Scan for the cell matching the given text and deliver its (x, y) coordinate at center. 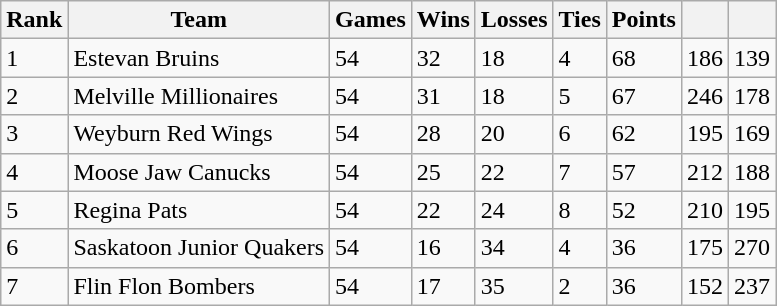
52 (644, 210)
8 (580, 210)
Losses (514, 20)
34 (514, 248)
246 (704, 96)
16 (443, 248)
Flin Flon Bombers (199, 286)
Rank (34, 20)
237 (752, 286)
24 (514, 210)
17 (443, 286)
35 (514, 286)
152 (704, 286)
68 (644, 58)
212 (704, 172)
178 (752, 96)
210 (704, 210)
270 (752, 248)
Estevan Bruins (199, 58)
3 (34, 134)
57 (644, 172)
Melville Millionaires (199, 96)
Regina Pats (199, 210)
62 (644, 134)
25 (443, 172)
Wins (443, 20)
1 (34, 58)
32 (443, 58)
31 (443, 96)
28 (443, 134)
139 (752, 58)
Moose Jaw Canucks (199, 172)
186 (704, 58)
20 (514, 134)
Team (199, 20)
Points (644, 20)
169 (752, 134)
Saskatoon Junior Quakers (199, 248)
Games (371, 20)
175 (704, 248)
188 (752, 172)
67 (644, 96)
Weyburn Red Wings (199, 134)
Ties (580, 20)
